Return the [x, y] coordinate for the center point of the cell that contains the specified text.  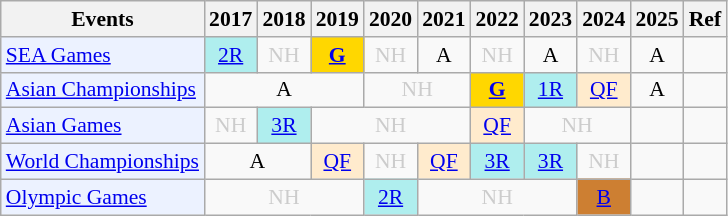
2017 [230, 19]
2020 [390, 19]
2019 [338, 19]
2024 [604, 19]
1R [550, 90]
2022 [498, 19]
B [604, 197]
World Championships [102, 162]
Events [102, 19]
Asian Championships [102, 90]
SEA Games [102, 55]
2025 [656, 19]
Ref [705, 19]
Asian Games [102, 126]
2023 [550, 19]
Olympic Games [102, 197]
2018 [284, 19]
2021 [444, 19]
